Locate the cell with the specified text and output its (x, y) center coordinate. 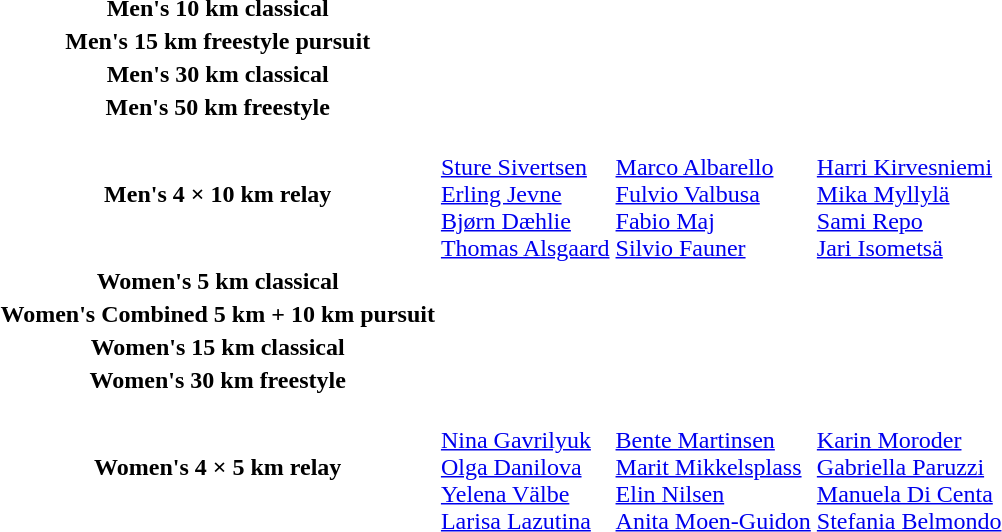
Marco AlbarelloFulvio ValbusaFabio MajSilvio Fauner (713, 194)
Sture SivertsenErling JevneBjørn DæhlieThomas Alsgaard (525, 194)
